Provide the (x, y) coordinate of the cell's center where the given text is located.  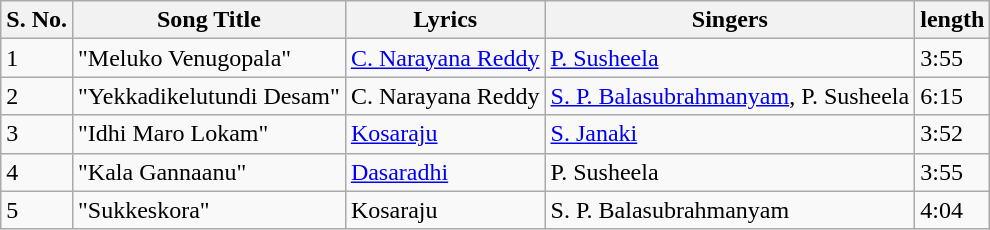
"Yekkadikelutundi Desam" (208, 96)
"Sukkeskora" (208, 210)
4:04 (952, 210)
S. P. Balasubrahmanyam (730, 210)
S. Janaki (730, 134)
Song Title (208, 20)
Dasaradhi (445, 172)
"Meluko Venugopala" (208, 58)
6:15 (952, 96)
1 (37, 58)
3:52 (952, 134)
length (952, 20)
3 (37, 134)
Singers (730, 20)
"Idhi Maro Lokam" (208, 134)
5 (37, 210)
Lyrics (445, 20)
S. No. (37, 20)
"Kala Gannaanu" (208, 172)
2 (37, 96)
4 (37, 172)
S. P. Balasubrahmanyam, P. Susheela (730, 96)
